Capture the cell that displays the provided text and extract its (X, Y) central coordinate. 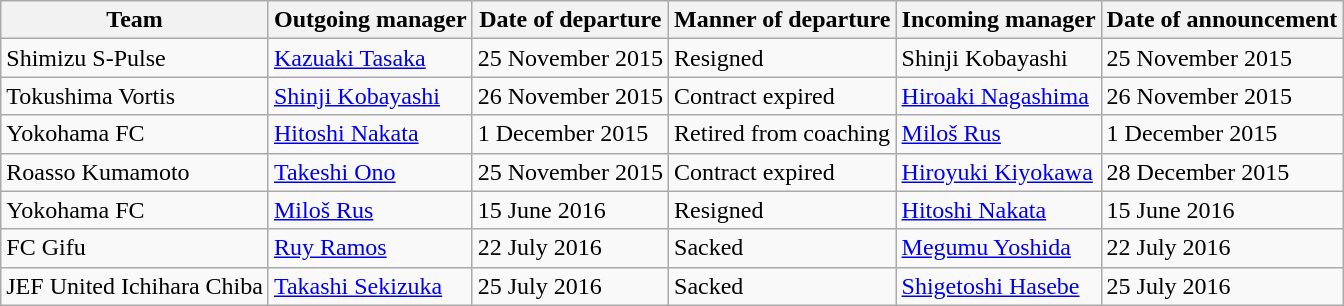
Outgoing manager (370, 20)
Team (135, 20)
Shigetoshi Hasebe (998, 286)
Date of announcement (1222, 20)
Roasso Kumamoto (135, 172)
Ruy Ramos (370, 248)
28 December 2015 (1222, 172)
Incoming manager (998, 20)
Hiroaki Nagashima (998, 96)
Kazuaki Tasaka (370, 58)
Tokushima Vortis (135, 96)
JEF United Ichihara Chiba (135, 286)
Megumu Yoshida (998, 248)
Retired from coaching (782, 134)
Date of departure (570, 20)
Takashi Sekizuka (370, 286)
Shimizu S-Pulse (135, 58)
Hiroyuki Kiyokawa (998, 172)
Takeshi Ono (370, 172)
FC Gifu (135, 248)
Manner of departure (782, 20)
